Search for the cell housing the specified text and yield its [x, y] center coordinate. 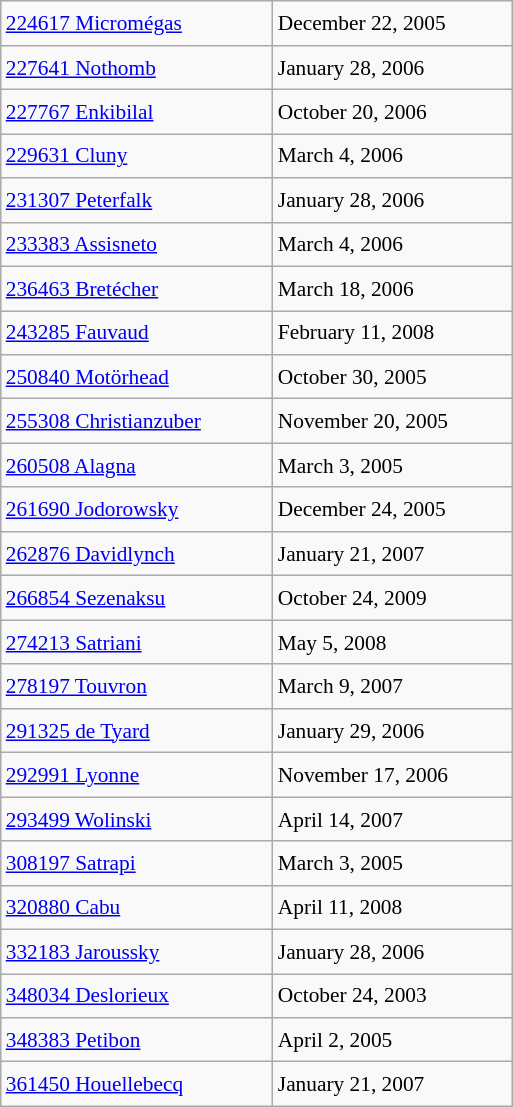
236463 Bretécher [137, 288]
291325 de Tyard [137, 730]
243285 Fauvaud [137, 333]
March 9, 2007 [392, 686]
250840 Motörhead [137, 377]
October 20, 2006 [392, 112]
February 11, 2008 [392, 333]
November 20, 2005 [392, 421]
278197 Touvron [137, 686]
262876 Davidlynch [137, 554]
227767 Enkibilal [137, 112]
348034 Deslorieux [137, 996]
October 24, 2009 [392, 598]
November 17, 2006 [392, 775]
April 11, 2008 [392, 907]
May 5, 2008 [392, 642]
229631 Cluny [137, 156]
224617 Micromégas [137, 23]
274213 Satriani [137, 642]
292991 Lyonne [137, 775]
April 2, 2005 [392, 1040]
April 14, 2007 [392, 819]
320880 Cabu [137, 907]
255308 Christianzuber [137, 421]
332183 Jaroussky [137, 951]
October 30, 2005 [392, 377]
266854 Sezenaksu [137, 598]
261690 Jodorowsky [137, 509]
308197 Satrapi [137, 863]
December 24, 2005 [392, 509]
260508 Alagna [137, 465]
233383 Assisneto [137, 244]
227641 Nothomb [137, 67]
293499 Wolinski [137, 819]
361450 Houellebecq [137, 1084]
231307 Peterfalk [137, 200]
December 22, 2005 [392, 23]
348383 Petibon [137, 1040]
March 18, 2006 [392, 288]
January 29, 2006 [392, 730]
October 24, 2003 [392, 996]
